Output the (x, y) coordinate of the center of the cell containing the given text.  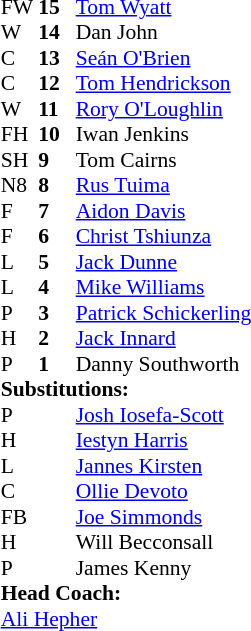
SH (20, 160)
FB (20, 517)
12 (57, 83)
8 (57, 185)
2 (57, 339)
5 (57, 262)
10 (57, 135)
N8 (20, 185)
13 (57, 58)
3 (57, 313)
9 (57, 160)
11 (57, 109)
4 (57, 287)
6 (57, 237)
FH (20, 135)
7 (57, 211)
14 (57, 33)
1 (57, 364)
